Scan for the cell matching the given text and deliver its (X, Y) coordinate at center. 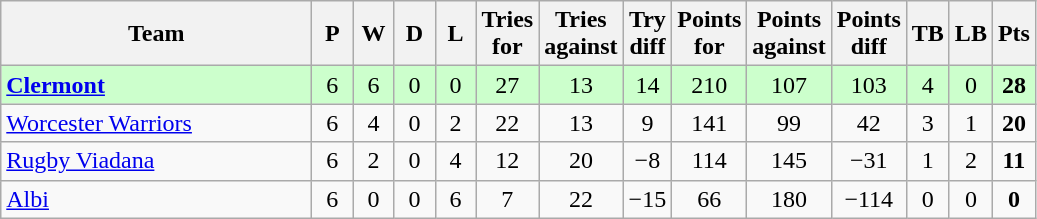
Team (156, 34)
3 (928, 123)
28 (1014, 85)
180 (789, 199)
W (374, 34)
7 (508, 199)
−8 (648, 161)
Try diff (648, 34)
L (456, 34)
−15 (648, 199)
Clermont (156, 85)
210 (710, 85)
Albi (156, 199)
103 (868, 85)
Rugby Viadana (156, 161)
Points for (710, 34)
114 (710, 161)
−31 (868, 161)
141 (710, 123)
11 (1014, 161)
145 (789, 161)
−114 (868, 199)
Tries against (581, 34)
27 (508, 85)
Points diff (868, 34)
Pts (1014, 34)
P (332, 34)
D (414, 34)
9 (648, 123)
LB (970, 34)
14 (648, 85)
107 (789, 85)
TB (928, 34)
Points against (789, 34)
66 (710, 199)
12 (508, 161)
Worcester Warriors (156, 123)
42 (868, 123)
Tries for (508, 34)
99 (789, 123)
